Scan for the cell matching the given text and deliver its [X, Y] coordinate at center. 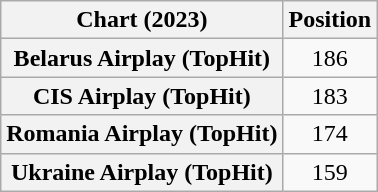
183 [330, 96]
Ukraine Airplay (TopHit) [142, 172]
174 [330, 134]
CIS Airplay (TopHit) [142, 96]
Position [330, 20]
Belarus Airplay (TopHit) [142, 58]
186 [330, 58]
Romania Airplay (TopHit) [142, 134]
159 [330, 172]
Chart (2023) [142, 20]
